Find where the given text appears and provide that cell's center as [X, Y] coordinate. 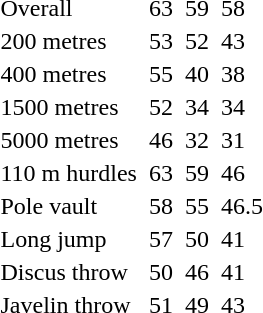
34 [196, 107]
63 [160, 173]
59 [196, 173]
58 [160, 206]
32 [196, 140]
53 [160, 41]
40 [196, 74]
57 [160, 239]
